Return the [x, y] coordinate for the center point of the cell that contains the specified text.  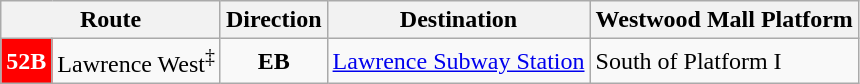
52B [26, 62]
Direction [274, 20]
South of Platform I [724, 62]
EB [274, 62]
Lawrence West‡ [136, 62]
Westwood Mall Platform [724, 20]
Destination [458, 20]
Lawrence Subway Station [458, 62]
Route [111, 20]
